Identify which cell holds the provided text, then report its (X, Y) central coordinate. 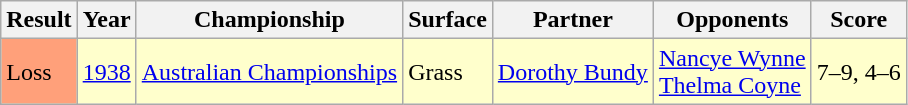
1938 (106, 72)
Score (858, 20)
Surface (448, 20)
Grass (448, 72)
Year (106, 20)
7–9, 4–6 (858, 72)
Championship (269, 20)
Dorothy Bundy (572, 72)
Partner (572, 20)
Result (39, 20)
Nancye Wynne Thelma Coyne (732, 72)
Opponents (732, 20)
Loss (39, 72)
Australian Championships (269, 72)
